Extract the (x, y) coordinate from the center of the cell holding the provided text.  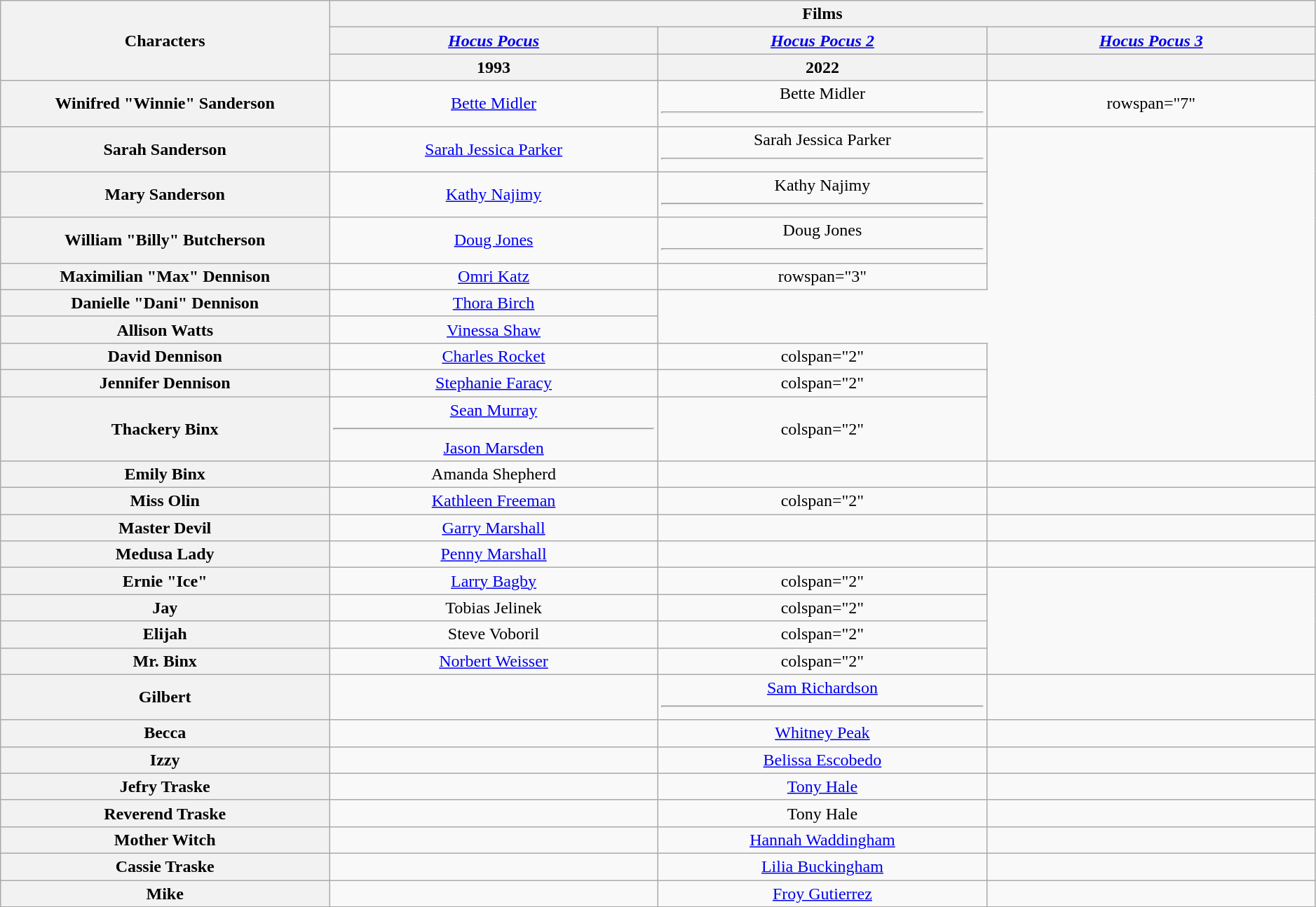
Mary Sanderson (165, 195)
Jennifer Dennison (165, 383)
Thora Birch (494, 303)
Hocus Pocus 2 (822, 41)
Thackery Binx (165, 429)
Kathleen Freeman (494, 501)
Gilbert (165, 697)
Hocus Pocus 3 (1151, 41)
Maximilian "Max" Dennison (165, 276)
Amanda Shepherd (494, 475)
Sarah Sanderson (165, 149)
Mother Witch (165, 840)
Jefry Traske (165, 786)
rowspan="7" (1151, 104)
Norbert Weisser (494, 661)
David Dennison (165, 356)
Belissa Escobedo (822, 760)
Medusa Lady (165, 554)
Winifred "Winnie" Sanderson (165, 104)
Mike (165, 894)
Whitney Peak (822, 733)
Froy Gutierrez (822, 894)
Garry Marshall (494, 528)
Vinessa Shaw (494, 329)
Emily Binx (165, 475)
Sam Richardson (822, 697)
Mr. Binx (165, 661)
Elijah (165, 634)
Steve Voboril (494, 634)
Characters (165, 41)
Allison Watts (165, 329)
Jay (165, 608)
rowspan="3" (822, 276)
Omri Katz (494, 276)
Films (823, 14)
Danielle "Dani" Dennison (165, 303)
Hannah Waddingham (822, 840)
Cassie Traske (165, 866)
Lilia Buckingham (822, 866)
Larry Bagby (494, 581)
William "Billy" Butcherson (165, 240)
Charles Rocket (494, 356)
Tobias Jelinek (494, 608)
Stephanie Faracy (494, 383)
Penny Marshall (494, 554)
Becca (165, 733)
Izzy (165, 760)
Miss Olin (165, 501)
2022 (822, 67)
Sean MurrayJason Marsden (494, 429)
Master Devil (165, 528)
Ernie "Ice" (165, 581)
Hocus Pocus (494, 41)
Reverend Traske (165, 813)
1993 (494, 67)
